Determine the [x, y] coordinate at the center of the cell enclosing the given text.  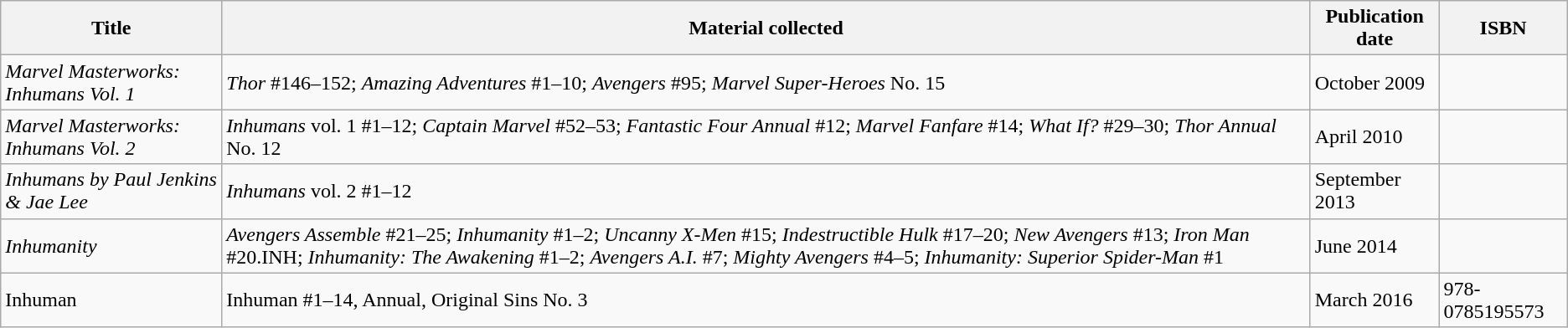
Inhumans vol. 1 #1–12; Captain Marvel #52–53; Fantastic Four Annual #12; Marvel Fanfare #14; What If? #29–30; Thor Annual No. 12 [766, 137]
September 2013 [1375, 191]
Marvel Masterworks: Inhumans Vol. 2 [111, 137]
Publication date [1375, 28]
June 2014 [1375, 246]
Title [111, 28]
Inhumans by Paul Jenkins & Jae Lee [111, 191]
Inhuman [111, 300]
Inhuman #1–14, Annual, Original Sins No. 3 [766, 300]
Material collected [766, 28]
March 2016 [1375, 300]
Inhumans vol. 2 #1–12 [766, 191]
Thor #146–152; Amazing Adventures #1–10; Avengers #95; Marvel Super-Heroes No. 15 [766, 82]
Marvel Masterworks: Inhumans Vol. 1 [111, 82]
978-0785195573 [1503, 300]
Inhumanity [111, 246]
ISBN [1503, 28]
October 2009 [1375, 82]
April 2010 [1375, 137]
